Determine the [X, Y] coordinate at the center of the cell enclosing the given text.  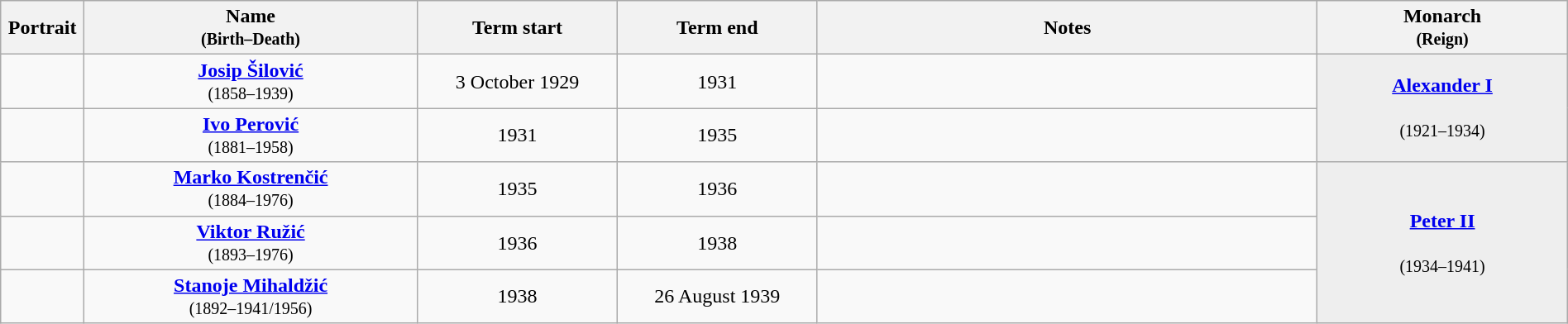
Marko Kostrenčić(1884–1976) [251, 188]
Viktor Ružić(1893–1976) [251, 243]
Portrait [43, 28]
26 August 1939 [717, 296]
3 October 1929 [518, 81]
Peter II(1934–1941) [1442, 243]
Name(Birth–Death) [251, 28]
Term end [717, 28]
Ivo Perović(1881–1958) [251, 136]
Stanoje Mihaldžić(1892–1941/1956) [251, 296]
Term start [518, 28]
Josip Šilović(1858–1939) [251, 81]
Alexander I(1921–1934) [1442, 108]
Notes [1067, 28]
Monarch(Reign) [1442, 28]
